Identify which cell holds the provided text, then report its (x, y) central coordinate. 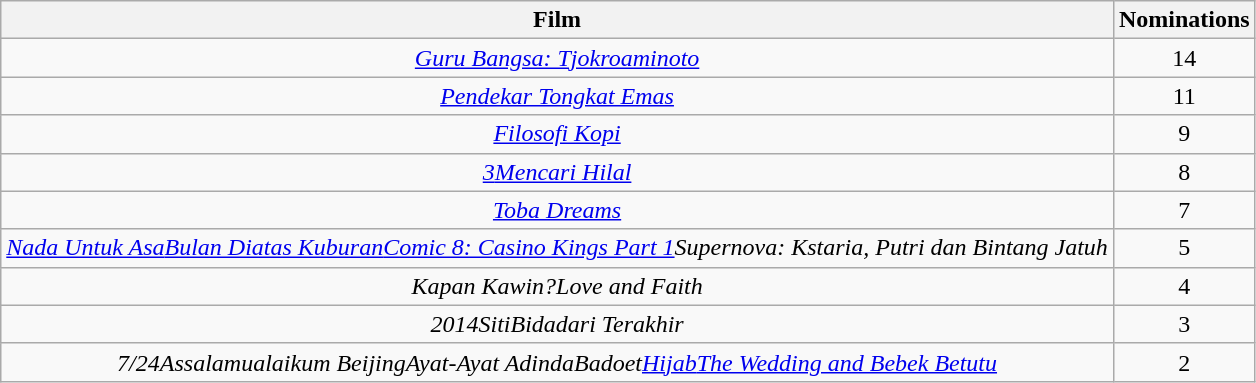
Nominations (1184, 20)
3 (1184, 324)
Kapan Kawin?Love and Faith (558, 286)
7 (1184, 210)
9 (1184, 134)
Guru Bangsa: Tjokroaminoto (558, 58)
4 (1184, 286)
8 (1184, 172)
11 (1184, 96)
Pendekar Tongkat Emas (558, 96)
5 (1184, 248)
Filosofi Kopi (558, 134)
2 (1184, 362)
2014SitiBidadari Terakhir (558, 324)
Toba Dreams (558, 210)
Nada Untuk AsaBulan Diatas KuburanComic 8: Casino Kings Part 1Supernova: Kstaria, Putri dan Bintang Jatuh (558, 248)
14 (1184, 58)
3Mencari Hilal (558, 172)
Film (558, 20)
7/24Assalamualaikum BeijingAyat-Ayat AdindaBadoetHijabThe Wedding and Bebek Betutu (558, 362)
